Output the (X, Y) coordinate of the center of the cell containing the given text.  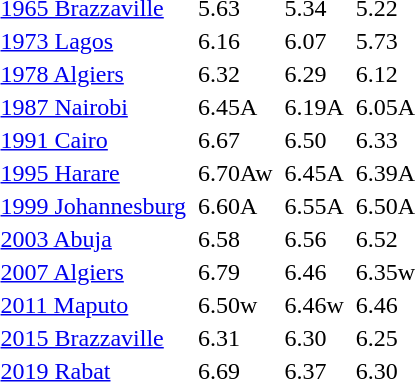
6.70Aw (236, 173)
6.16 (236, 41)
6.31 (236, 338)
6.50w (236, 305)
6.79 (236, 272)
6.67 (236, 140)
6.46 (314, 272)
6.60A (236, 206)
6.07 (314, 41)
6.56 (314, 239)
6.19A (314, 107)
6.58 (236, 239)
6.46w (314, 305)
6.50 (314, 140)
6.29 (314, 74)
6.55A (314, 206)
6.30 (314, 338)
6.32 (236, 74)
